Determine the [x, y] coordinate at the center of the cell enclosing the given text.  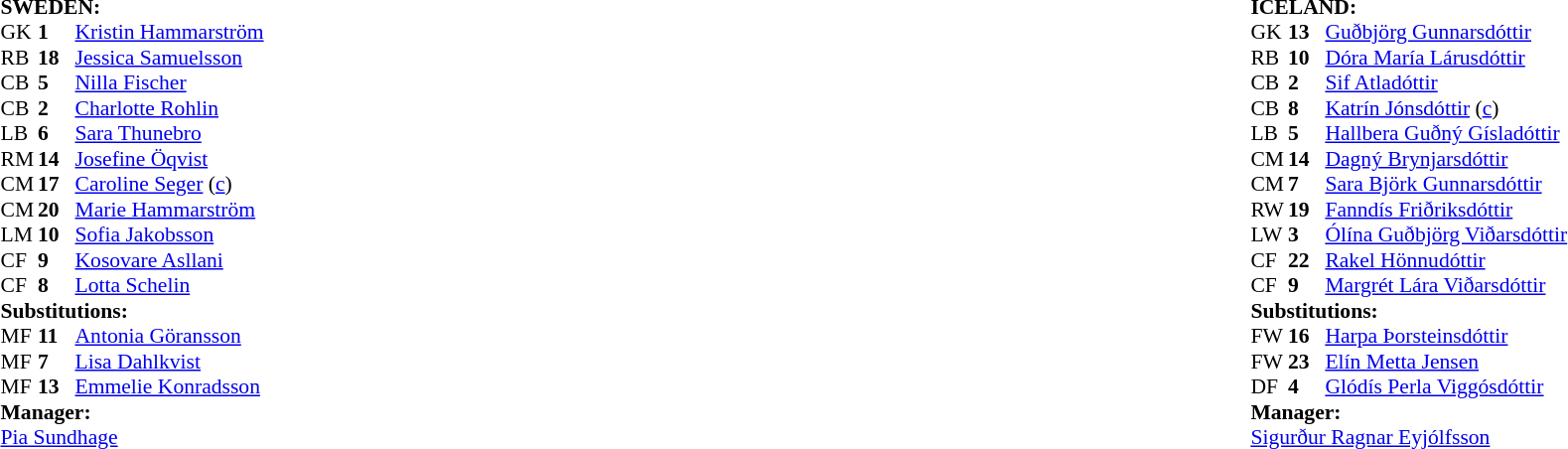
19 [1307, 210]
DF [1269, 386]
Emmelie Konradsson [170, 386]
Margrét Lára Viðarsdóttir [1446, 285]
RW [1269, 210]
Josefine Öqvist [170, 159]
Caroline Seger (c) [170, 184]
Kristin Hammarström [170, 33]
Fanndís Friðriksdóttir [1446, 210]
Katrín Jónsdóttir (c) [1446, 108]
Kosovare Asllani [170, 260]
Guðbjörg Gunnarsdóttir [1446, 33]
Ólína Guðbjörg Viðarsdóttir [1446, 235]
Sara Björk Gunnarsdóttir [1446, 184]
4 [1307, 386]
Jessica Samuelsson [170, 58]
22 [1307, 260]
17 [57, 184]
Marie Hammarström [170, 210]
Lotta Schelin [170, 285]
Charlotte Rohlin [170, 108]
Harpa Þorsteinsdóttir [1446, 337]
23 [1307, 362]
RM [19, 159]
Dagný Brynjarsdóttir [1446, 159]
6 [57, 134]
Elín Metta Jensen [1446, 362]
1 [57, 33]
Sif Atladóttir [1446, 82]
16 [1307, 337]
Nilla Fischer [170, 82]
Rakel Hönnudóttir [1446, 260]
Lisa Dahlkvist [170, 362]
Sara Thunebro [170, 134]
3 [1307, 235]
Dóra María Lárusdóttir [1446, 58]
Antonia Göransson [170, 337]
LM [19, 235]
18 [57, 58]
Glódís Perla Viggósdóttir [1446, 386]
LW [1269, 235]
11 [57, 337]
Hallbera Guðný Gísladóttir [1446, 134]
20 [57, 210]
Sofia Jakobsson [170, 235]
